Search for the cell housing the specified text and yield its [X, Y] center coordinate. 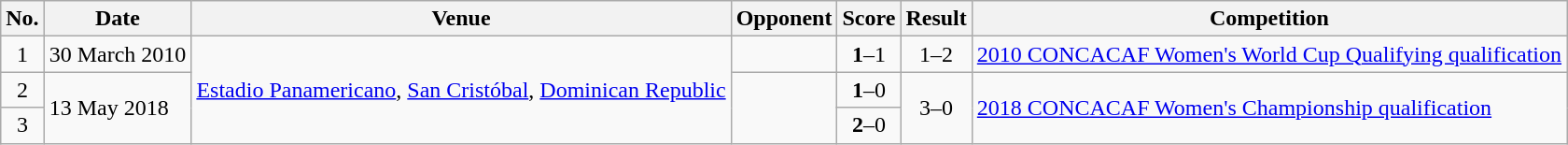
Competition [1269, 19]
Venue [461, 19]
1 [22, 54]
Opponent [784, 19]
Estadio Panamericano, San Cristóbal, Dominican Republic [461, 90]
Result [936, 19]
1–0 [869, 90]
2–0 [869, 125]
Score [869, 19]
3 [22, 125]
2018 CONCACAF Women's Championship qualification [1269, 108]
No. [22, 19]
1–2 [936, 54]
30 March 2010 [118, 54]
Date [118, 19]
2010 CONCACAF Women's World Cup Qualifying qualification [1269, 54]
2 [22, 90]
13 May 2018 [118, 108]
1–1 [869, 54]
3–0 [936, 108]
